Output the [X, Y] coordinate of the center of the cell containing the given text.  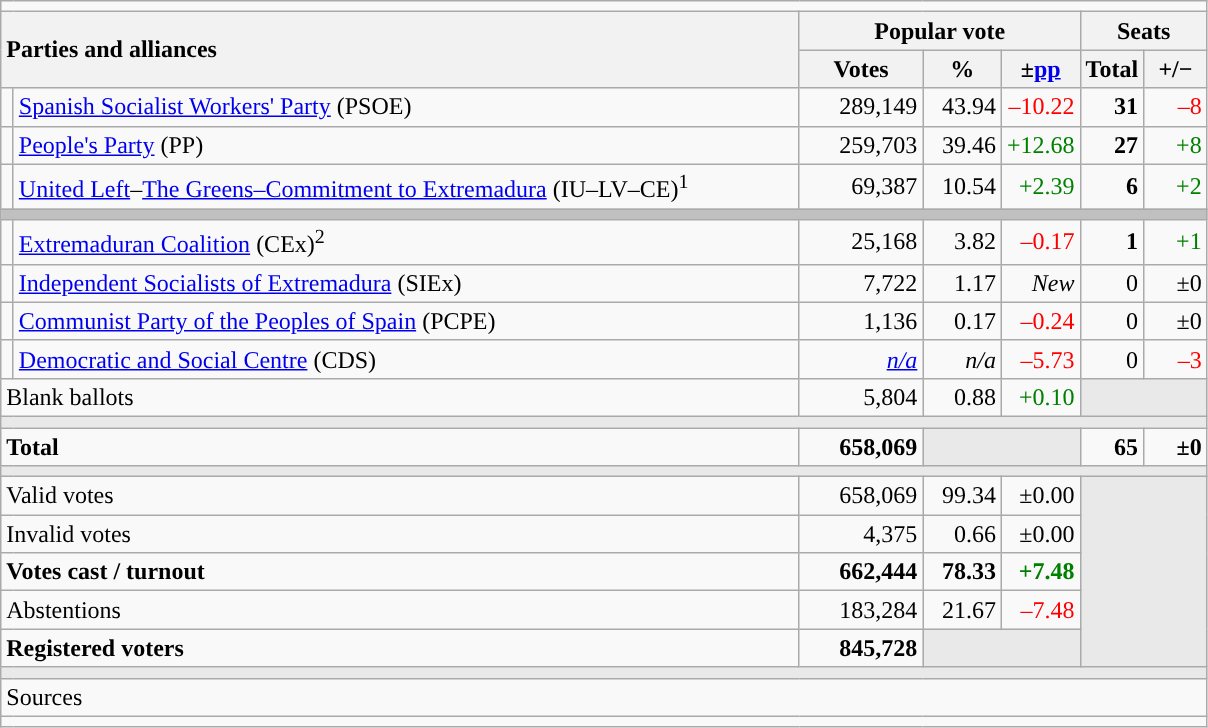
7,722 [861, 283]
Parties and alliances [400, 50]
Abstentions [400, 610]
Votes cast / turnout [400, 572]
Communist Party of the Peoples of Spain (PCPE) [406, 321]
845,728 [861, 648]
183,284 [861, 610]
Popular vote [940, 31]
4,375 [861, 534]
People's Party (PP) [406, 145]
Invalid votes [400, 534]
United Left–The Greens–Commitment to Extremadura (IU–LV–CE)1 [406, 186]
289,149 [861, 107]
% [962, 69]
Extremaduran Coalition (CEx)2 [406, 242]
0.66 [962, 534]
+12.68 [1040, 145]
Sources [604, 697]
43.94 [962, 107]
78.33 [962, 572]
+2.39 [1040, 186]
31 [1112, 107]
Blank ballots [400, 397]
±pp [1040, 69]
+0.10 [1040, 397]
99.34 [962, 496]
Seats [1144, 31]
1 [1112, 242]
Registered voters [400, 648]
69,387 [861, 186]
+7.48 [1040, 572]
6 [1112, 186]
–10.22 [1040, 107]
0.88 [962, 397]
21.67 [962, 610]
Democratic and Social Centre (CDS) [406, 359]
Votes [861, 69]
39.46 [962, 145]
662,444 [861, 572]
–0.17 [1040, 242]
25,168 [861, 242]
27 [1112, 145]
–0.24 [1040, 321]
1.17 [962, 283]
Valid votes [400, 496]
–7.48 [1040, 610]
3.82 [962, 242]
+1 [1176, 242]
New [1040, 283]
+8 [1176, 145]
10.54 [962, 186]
Independent Socialists of Extremadura (SIEx) [406, 283]
–5.73 [1040, 359]
+/− [1176, 69]
65 [1112, 447]
–3 [1176, 359]
0.17 [962, 321]
1,136 [861, 321]
259,703 [861, 145]
+2 [1176, 186]
–8 [1176, 107]
5,804 [861, 397]
Spanish Socialist Workers' Party (PSOE) [406, 107]
